Extract the (X, Y) coordinate from the center of the cell holding the provided text.  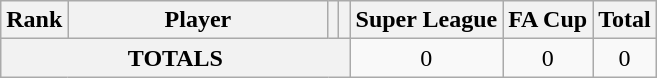
FA Cup (548, 20)
TOTALS (176, 58)
Player (198, 20)
Super League (426, 20)
Rank (34, 20)
Total (625, 20)
